For the text-containing cell, return its midpoint in [X, Y] coordinate format. 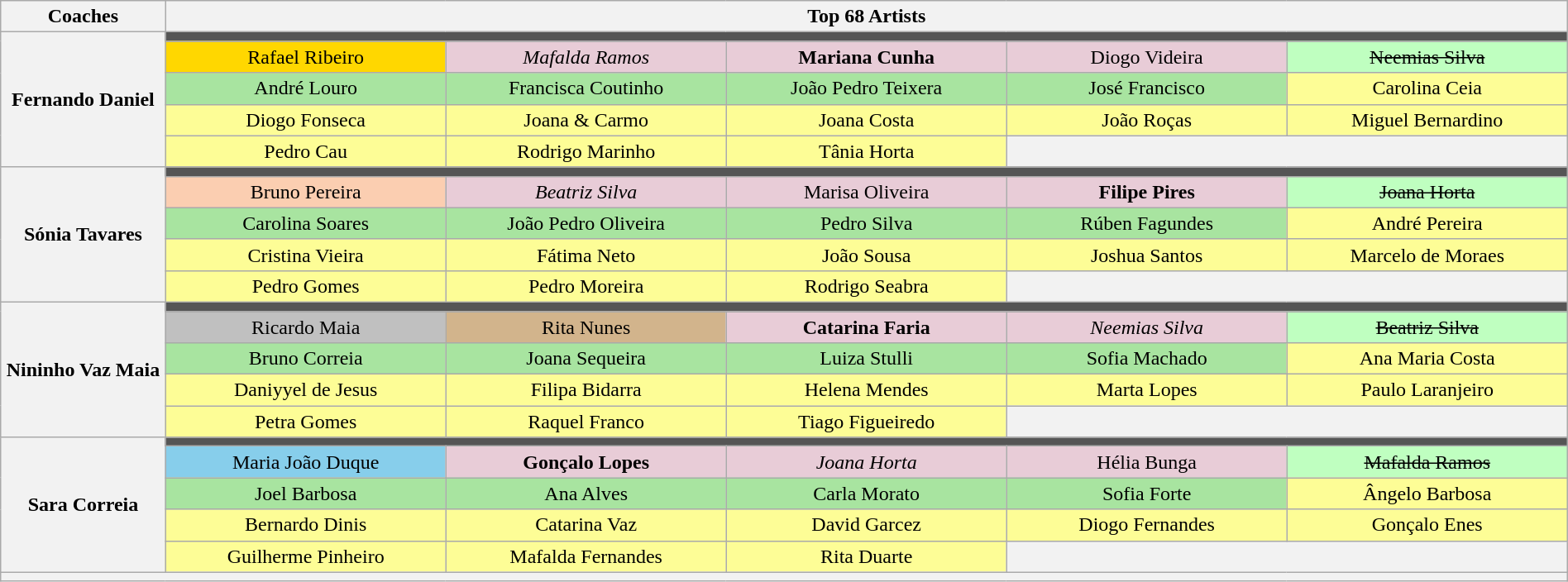
Top 68 Artists [867, 17]
João Pedro Teixera [867, 88]
Helena Mendes [867, 390]
Sara Correia [83, 504]
Pedro Moreira [586, 286]
Joshua Santos [1146, 255]
Fernando Daniel [83, 99]
Marcelo de Moraes [1427, 255]
Petra Gomes [306, 422]
Ângelo Barbosa [1427, 494]
Rafael Ribeiro [306, 57]
Sofia Machado [1146, 359]
Pedro Gomes [306, 286]
Joana & Carmo [586, 120]
Gonçalo Lopes [586, 462]
Paulo Laranjeiro [1427, 390]
Tiago Figueiredo [867, 422]
Rodrigo Marinho [586, 151]
Guilherme Pinheiro [306, 556]
Joana Sequeira [586, 359]
Ricardo Maia [306, 327]
Tânia Horta [867, 151]
Bruno Correia [306, 359]
Francisca Coutinho [586, 88]
Marta Lopes [1146, 390]
João Roças [1146, 120]
Fátima Neto [586, 255]
Catarina Faria [867, 327]
Rodrigo Seabra [867, 286]
Miguel Bernardino [1427, 120]
José Francisco [1146, 88]
Rita Nunes [586, 327]
Rúben Fagundes [1146, 223]
Cristina Vieira [306, 255]
Gonçalo Enes [1427, 525]
Joel Barbosa [306, 494]
Pedro Silva [867, 223]
Bernardo Dinis [306, 525]
Diogo Fonseca [306, 120]
André Louro [306, 88]
João Sousa [867, 255]
Mafalda Fernandes [586, 556]
Mariana Cunha [867, 57]
Marisa Oliveira [867, 192]
Rita Duarte [867, 556]
Carolina Ceia [1427, 88]
Joana Costa [867, 120]
Sofia Forte [1146, 494]
Luiza Stulli [867, 359]
Nininho Vaz Maia [83, 369]
Diogo Videira [1146, 57]
David Garcez [867, 525]
Filipa Bidarra [586, 390]
Catarina Vaz [586, 525]
Diogo Fernandes [1146, 525]
Sónia Tavares [83, 235]
Coaches [83, 17]
João Pedro Oliveira [586, 223]
André Pereira [1427, 223]
Filipe Pires [1146, 192]
Raquel Franco [586, 422]
Pedro Cau [306, 151]
Daniyyel de Jesus [306, 390]
Ana Maria Costa [1427, 359]
Carla Morato [867, 494]
Bruno Pereira [306, 192]
Maria João Duque [306, 462]
Ana Alves [586, 494]
Carolina Soares [306, 223]
Hélia Bunga [1146, 462]
